Return [X, Y] of the center of cell containing provided text 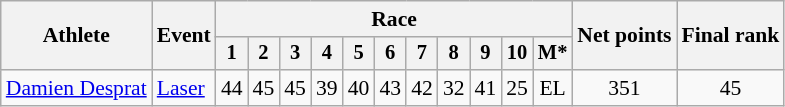
8 [454, 54]
M* [552, 54]
1 [232, 54]
Race [394, 19]
3 [295, 54]
4 [327, 54]
42 [422, 88]
Athlete [76, 36]
6 [390, 54]
39 [327, 88]
10 [517, 54]
Event [184, 36]
32 [454, 88]
43 [390, 88]
44 [232, 88]
25 [517, 88]
41 [486, 88]
9 [486, 54]
Damien Desprat [76, 88]
Net points [624, 36]
Laser [184, 88]
7 [422, 54]
40 [359, 88]
5 [359, 54]
Final rank [731, 36]
351 [624, 88]
2 [264, 54]
EL [552, 88]
